Extract the (X, Y) coordinate from the center of the cell holding the provided text.  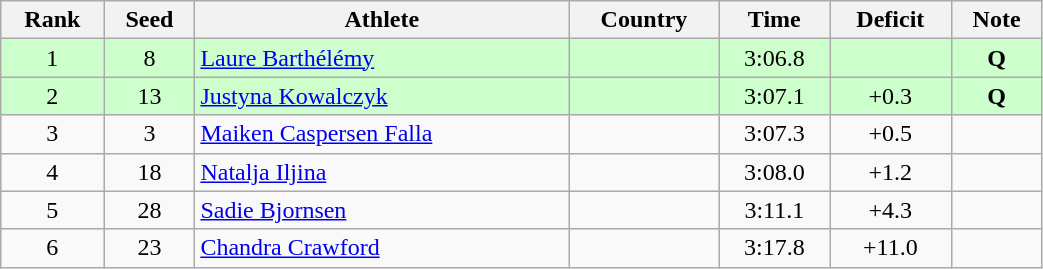
Deficit (891, 20)
+4.3 (891, 210)
Note (996, 20)
3:07.1 (774, 96)
Justyna Kowalczyk (382, 96)
Seed (150, 20)
28 (150, 210)
3:08.0 (774, 172)
Sadie Bjornsen (382, 210)
Natalja Iljina (382, 172)
Rank (52, 20)
+11.0 (891, 248)
4 (52, 172)
8 (150, 58)
+1.2 (891, 172)
1 (52, 58)
3:07.3 (774, 134)
3:06.8 (774, 58)
3:17.8 (774, 248)
13 (150, 96)
Maiken Caspersen Falla (382, 134)
Country (644, 20)
3:11.1 (774, 210)
6 (52, 248)
+0.3 (891, 96)
+0.5 (891, 134)
Chandra Crawford (382, 248)
5 (52, 210)
23 (150, 248)
18 (150, 172)
Athlete (382, 20)
Laure Barthélémy (382, 58)
2 (52, 96)
Time (774, 20)
